Find where the given text appears and provide that cell's center as [x, y] coordinate. 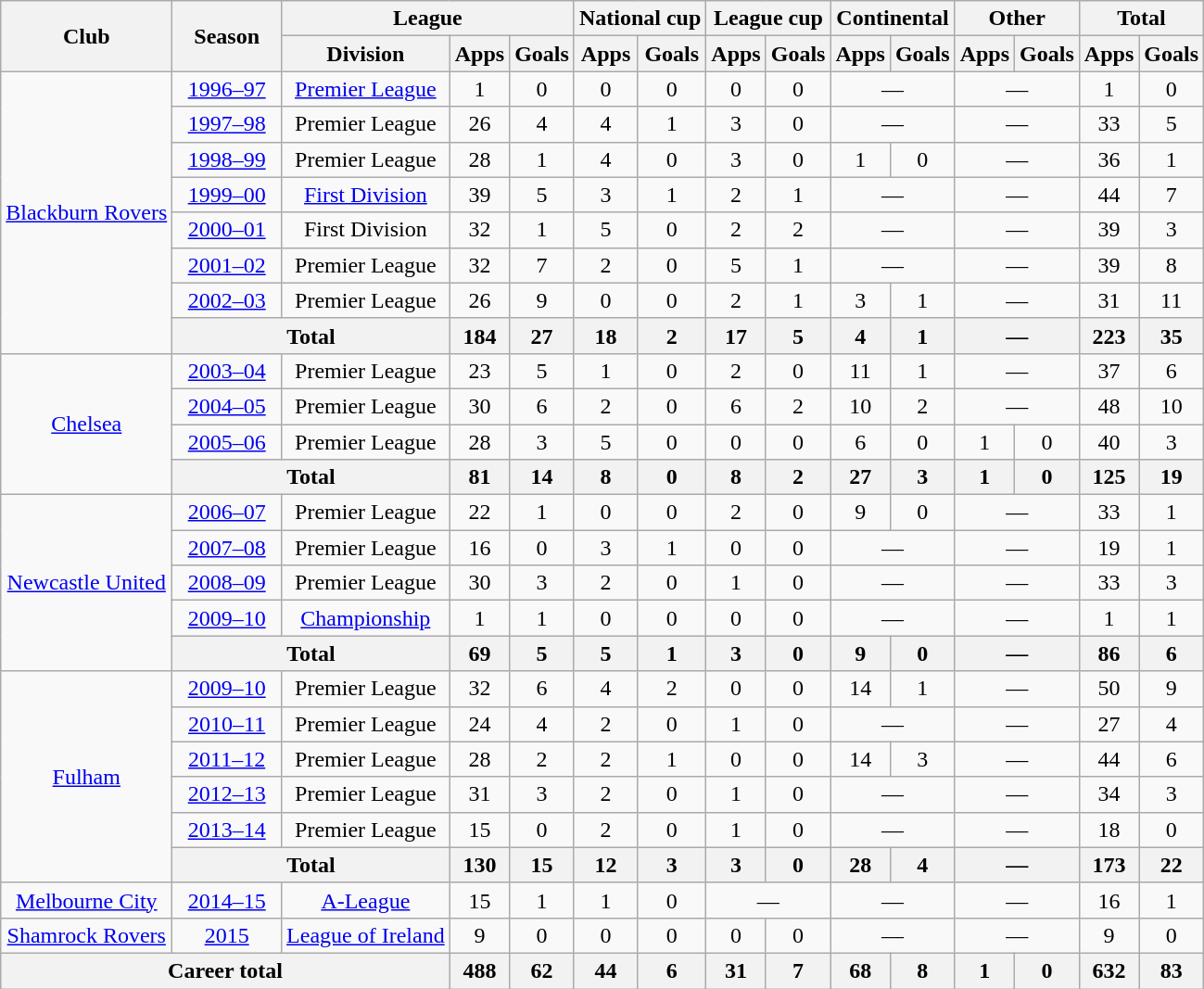
Continental [893, 19]
83 [1172, 970]
81 [479, 477]
Newcastle United [87, 583]
1998–99 [227, 159]
23 [479, 371]
2006–07 [227, 513]
12 [605, 865]
A-League [366, 900]
2015 [227, 935]
173 [1109, 865]
184 [479, 336]
Club [87, 36]
Career total [225, 970]
Blackburn Rovers [87, 212]
34 [1109, 794]
League cup [768, 19]
1996–97 [227, 89]
Melbourne City [87, 900]
632 [1109, 970]
League [428, 19]
1997–98 [227, 124]
2003–04 [227, 371]
Fulham [87, 777]
2007–08 [227, 548]
2012–13 [227, 794]
86 [1109, 653]
37 [1109, 371]
2005–06 [227, 442]
1999–00 [227, 195]
48 [1109, 406]
125 [1109, 477]
223 [1109, 336]
36 [1109, 159]
2013–14 [227, 830]
Division [366, 54]
2001–02 [227, 265]
35 [1172, 336]
Other [1017, 19]
488 [479, 970]
League of Ireland [366, 935]
62 [542, 970]
69 [479, 653]
50 [1109, 689]
2014–15 [227, 900]
Chelsea [87, 424]
40 [1109, 442]
2008–09 [227, 583]
68 [860, 970]
24 [479, 724]
National cup [640, 19]
2010–11 [227, 724]
2011–12 [227, 759]
Shamrock Rovers [87, 935]
17 [736, 336]
Championship [366, 618]
2002–03 [227, 300]
2000–01 [227, 230]
Season [227, 36]
130 [479, 865]
2004–05 [227, 406]
